Return the (X, Y) coordinate for the center point of the cell that contains the specified text.  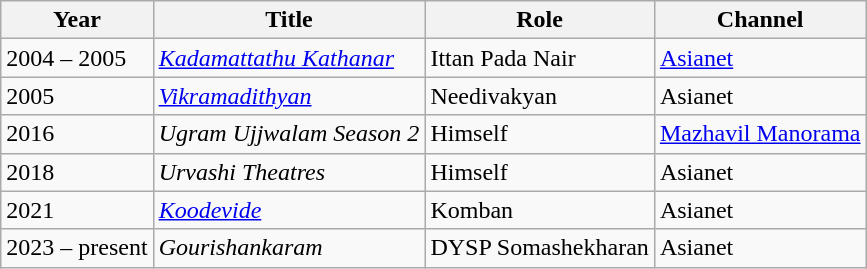
Title (289, 20)
Gourishankaram (289, 248)
2021 (77, 210)
2005 (77, 96)
2004 – 2005 (77, 58)
Komban (540, 210)
Ittan Pada Nair (540, 58)
Channel (760, 20)
2023 – present (77, 248)
Kadamattathu Kathanar (289, 58)
Needivakyan (540, 96)
Mazhavil Manorama (760, 134)
Year (77, 20)
Ugram Ujjwalam Season 2 (289, 134)
Vikramadithyan (289, 96)
2018 (77, 172)
Urvashi Theatres (289, 172)
Role (540, 20)
2016 (77, 134)
DYSP Somashekharan (540, 248)
Koodevide (289, 210)
